Find where the given text appears and provide that cell's center as (x, y) coordinate. 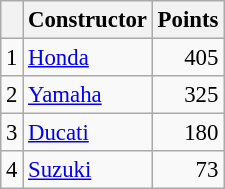
405 (188, 58)
1 (12, 58)
73 (188, 170)
Constructor (88, 20)
Yamaha (88, 95)
180 (188, 133)
3 (12, 133)
Ducati (88, 133)
2 (12, 95)
Points (188, 20)
4 (12, 170)
Suzuki (88, 170)
Honda (88, 58)
325 (188, 95)
